Locate the cell with the specified text and output its [X, Y] center coordinate. 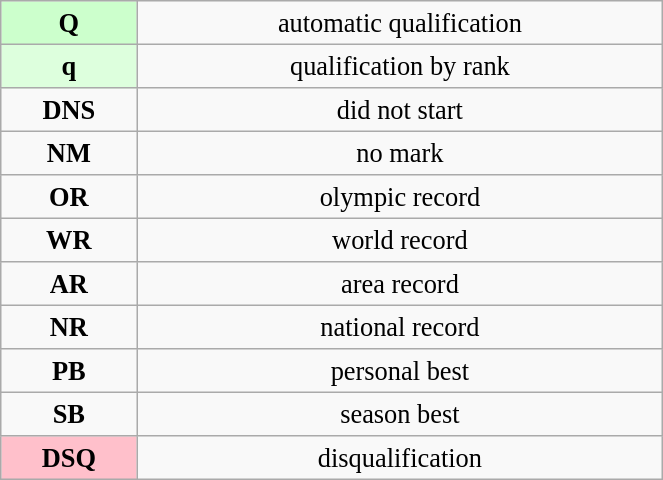
disqualification [400, 458]
DNS [69, 109]
world record [400, 240]
area record [400, 284]
qualification by rank [400, 66]
AR [69, 284]
olympic record [400, 197]
national record [400, 327]
no mark [400, 153]
automatic qualification [400, 22]
DSQ [69, 458]
personal best [400, 371]
season best [400, 414]
WR [69, 240]
SB [69, 414]
did not start [400, 109]
q [69, 66]
NM [69, 153]
NR [69, 327]
PB [69, 371]
OR [69, 197]
Q [69, 22]
